Return the (X, Y) coordinate for the center point of the cell that contains the specified text.  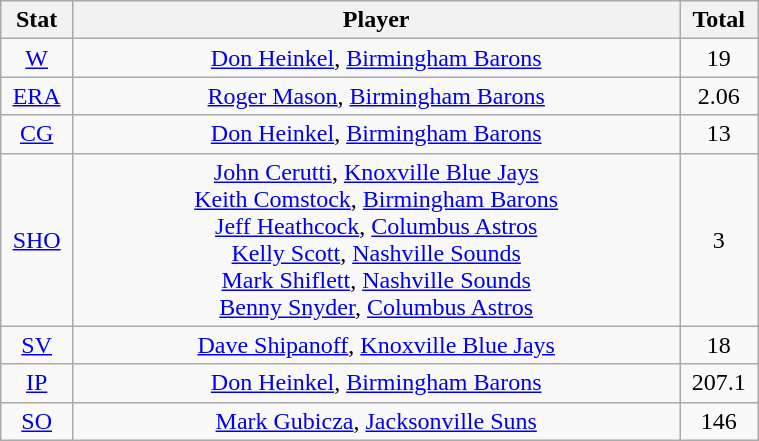
2.06 (719, 96)
Dave Shipanoff, Knoxville Blue Jays (376, 345)
19 (719, 58)
3 (719, 240)
ERA (37, 96)
Mark Gubicza, Jacksonville Suns (376, 421)
18 (719, 345)
Stat (37, 20)
146 (719, 421)
Roger Mason, Birmingham Barons (376, 96)
CG (37, 134)
IP (37, 383)
Total (719, 20)
Player (376, 20)
SHO (37, 240)
SV (37, 345)
13 (719, 134)
SO (37, 421)
W (37, 58)
207.1 (719, 383)
